Find where the given text appears and provide that cell's center as (x, y) coordinate. 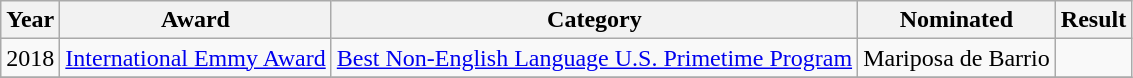
Category (594, 20)
2018 (30, 58)
International Emmy Award (196, 58)
Nominated (957, 20)
Award (196, 20)
Year (30, 20)
Best Non-English Language U.S. Primetime Program (594, 58)
Result (1093, 20)
Mariposa de Barrio (957, 58)
